Find where the given text appears and provide that cell's center as (x, y) coordinate. 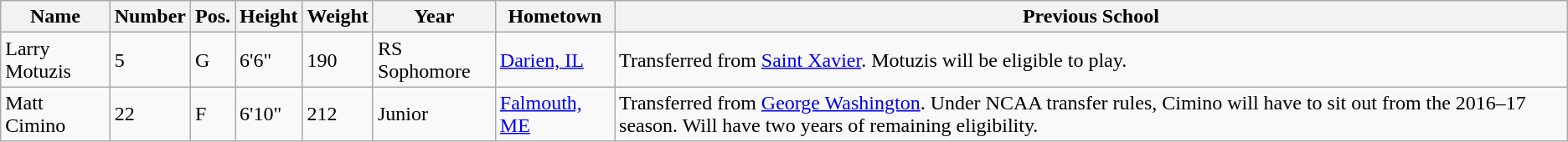
Height (269, 17)
Darien, IL (554, 60)
Junior (434, 114)
6'10" (269, 114)
Hometown (554, 17)
Weight (338, 17)
RS Sophomore (434, 60)
Year (434, 17)
22 (150, 114)
Pos. (213, 17)
Previous School (1091, 17)
190 (338, 60)
Transferred from Saint Xavier. Motuzis will be eligible to play. (1091, 60)
G (213, 60)
Name (55, 17)
F (213, 114)
Falmouth, ME (554, 114)
212 (338, 114)
Number (150, 17)
5 (150, 60)
Matt Cimino (55, 114)
Larry Motuzis (55, 60)
6'6" (269, 60)
